Provide the (X, Y) coordinate of the cell's center where the given text is located.  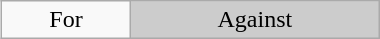
For (66, 20)
Against (254, 20)
